Output the (X, Y) coordinate of the center of the cell containing the given text.  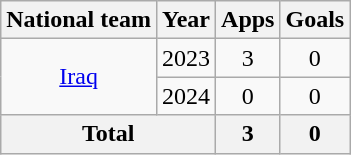
2023 (186, 58)
National team (79, 20)
2024 (186, 96)
Year (186, 20)
Total (108, 134)
Apps (248, 20)
Iraq (79, 77)
Goals (315, 20)
